For the text-containing cell, return its midpoint in (X, Y) coordinate format. 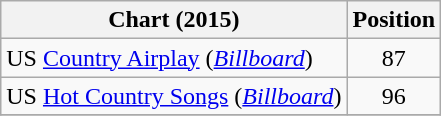
US Hot Country Songs (Billboard) (174, 96)
US Country Airplay (Billboard) (174, 58)
96 (394, 96)
Position (394, 20)
Chart (2015) (174, 20)
87 (394, 58)
